Pinpoint the cell where the given text exists, returning its (x, y) midpoint coordinate. 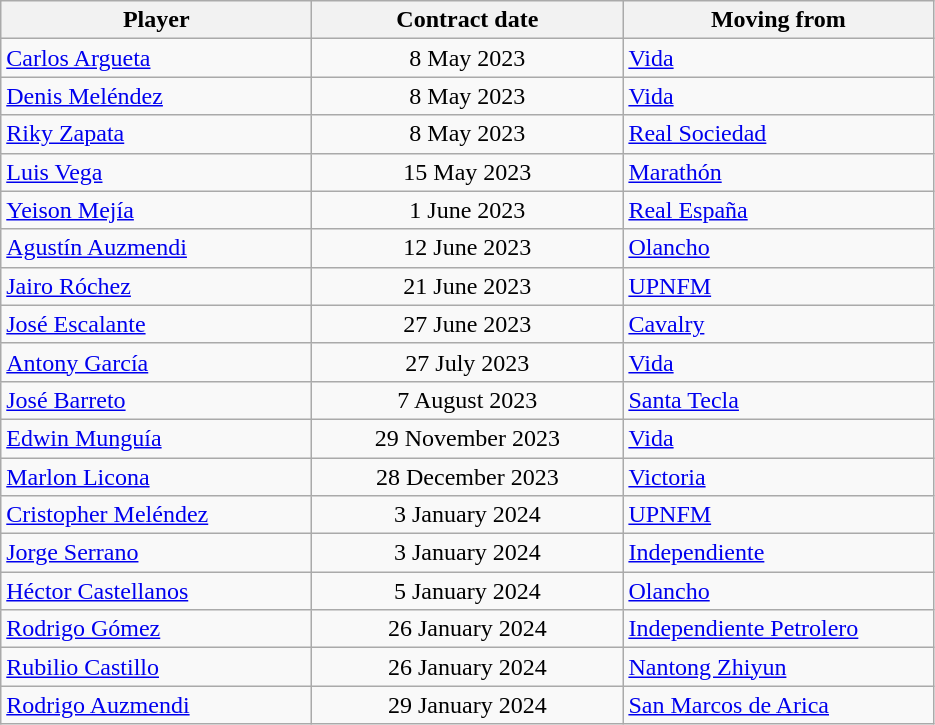
29 January 2024 (468, 705)
Cristopher Meléndez (156, 515)
27 June 2023 (468, 324)
Agustín Auzmendi (156, 248)
29 November 2023 (468, 438)
15 May 2023 (468, 172)
28 December 2023 (468, 477)
Nantong Zhiyun (778, 667)
Santa Tecla (778, 400)
Rodrigo Gómez (156, 629)
Héctor Castellanos (156, 591)
7 August 2023 (468, 400)
Rodrigo Auzmendi (156, 705)
José Barreto (156, 400)
Antony García (156, 362)
San Marcos de Arica (778, 705)
Real Sociedad (778, 134)
Victoria (778, 477)
Marlon Licona (156, 477)
27 July 2023 (468, 362)
Jairo Róchez (156, 286)
Marathón (778, 172)
Contract date (468, 20)
Moving from (778, 20)
Riky Zapata (156, 134)
Real España (778, 210)
Rubilio Castillo (156, 667)
21 June 2023 (468, 286)
Independiente Petrolero (778, 629)
1 June 2023 (468, 210)
5 January 2024 (468, 591)
Independiente (778, 553)
José Escalante (156, 324)
12 June 2023 (468, 248)
Jorge Serrano (156, 553)
Yeison Mejía (156, 210)
Player (156, 20)
Edwin Munguía (156, 438)
Luis Vega (156, 172)
Carlos Argueta (156, 58)
Cavalry (778, 324)
Denis Meléndez (156, 96)
